Capture the cell that displays the provided text and extract its (X, Y) central coordinate. 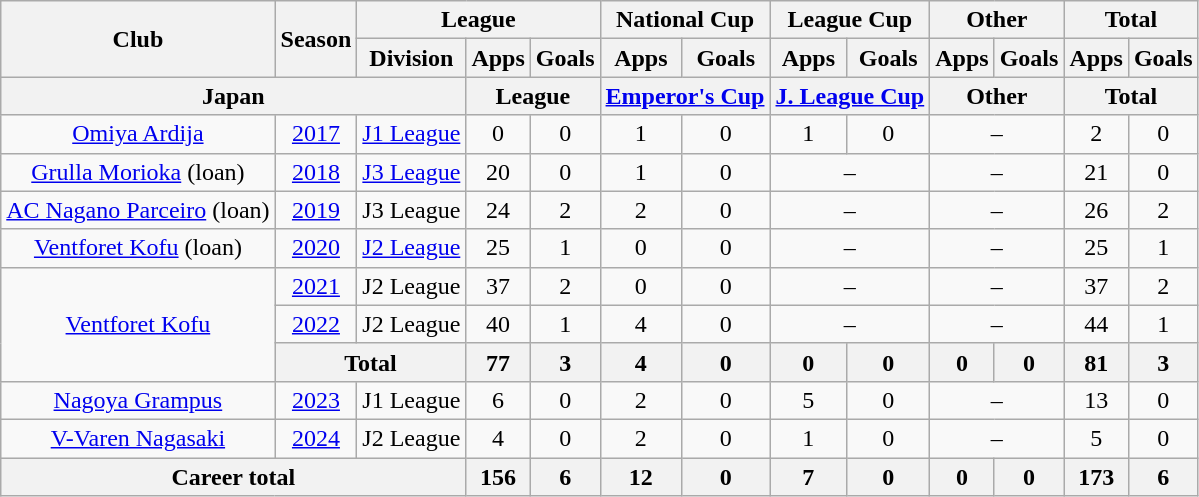
Emperor's Cup (685, 96)
20 (498, 172)
13 (1096, 400)
Ventforet Kofu (loan) (138, 248)
Omiya Ardija (138, 134)
2017 (316, 134)
Japan (234, 96)
2024 (316, 438)
National Cup (685, 20)
21 (1096, 172)
81 (1096, 362)
League Cup (850, 20)
2020 (316, 248)
7 (808, 477)
26 (1096, 210)
77 (498, 362)
173 (1096, 477)
Club (138, 39)
Grulla Morioka (loan) (138, 172)
12 (641, 477)
2021 (316, 286)
Nagoya Grampus (138, 400)
40 (498, 324)
2023 (316, 400)
AC Nagano Parceiro (loan) (138, 210)
2019 (316, 210)
44 (1096, 324)
156 (498, 477)
Division (412, 58)
2022 (316, 324)
24 (498, 210)
Ventforet Kofu (138, 324)
V-Varen Nagasaki (138, 438)
J. League Cup (850, 96)
Career total (234, 477)
Season (316, 39)
2018 (316, 172)
